Find where the given text appears and provide that cell's center as (X, Y) coordinate. 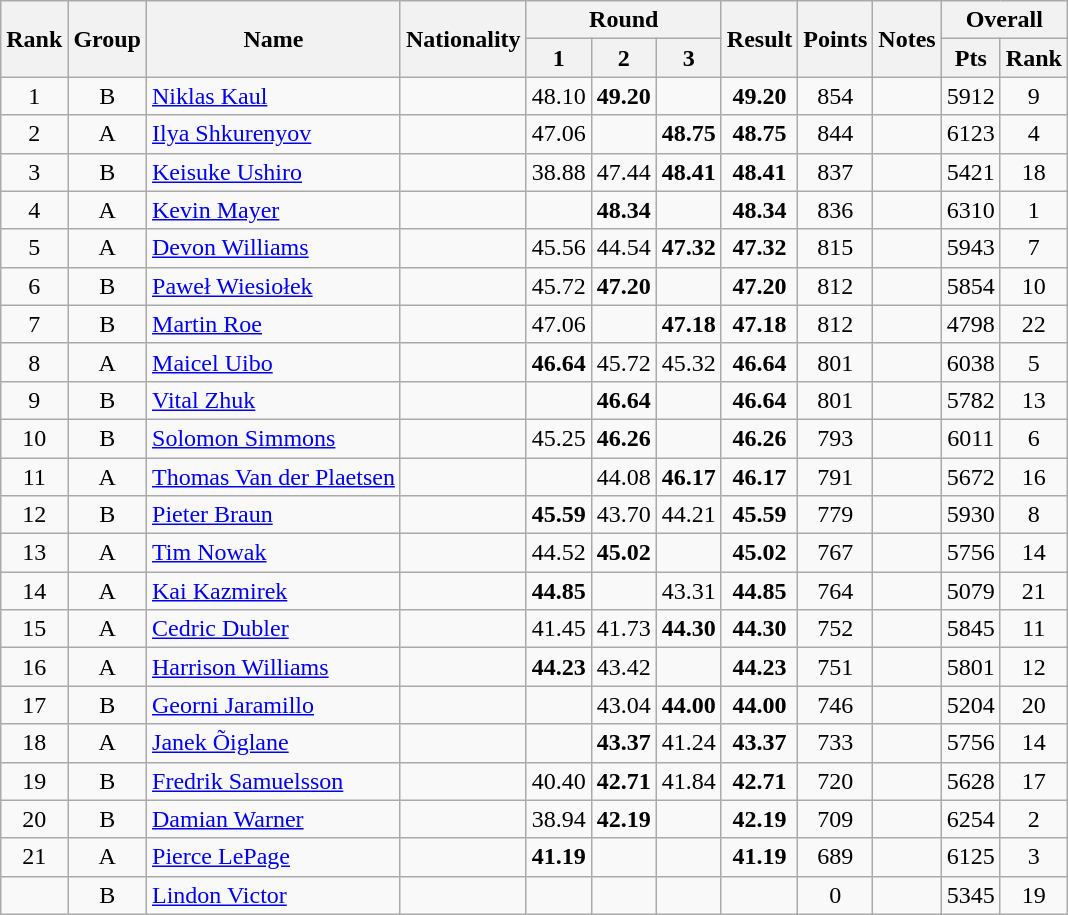
764 (836, 591)
6123 (970, 134)
5628 (970, 781)
43.31 (688, 591)
Tim Nowak (274, 553)
Round (624, 20)
Georni Jaramillo (274, 705)
38.94 (558, 819)
791 (836, 477)
5204 (970, 705)
38.88 (558, 172)
15 (34, 629)
43.42 (624, 667)
41.45 (558, 629)
5345 (970, 895)
Group (108, 39)
854 (836, 96)
Harrison Williams (274, 667)
6125 (970, 857)
Janek Õiglane (274, 743)
746 (836, 705)
Nationality (463, 39)
733 (836, 743)
41.24 (688, 743)
Thomas Van der Plaetsen (274, 477)
Paweł Wiesiołek (274, 286)
0 (836, 895)
5845 (970, 629)
Pieter Braun (274, 515)
5930 (970, 515)
Kevin Mayer (274, 210)
44.52 (558, 553)
836 (836, 210)
43.04 (624, 705)
Points (836, 39)
5672 (970, 477)
48.10 (558, 96)
837 (836, 172)
Vital Zhuk (274, 400)
Pts (970, 58)
Maicel Uibo (274, 362)
Cedric Dubler (274, 629)
Damian Warner (274, 819)
709 (836, 819)
Overall (1004, 20)
767 (836, 553)
5912 (970, 96)
Niklas Kaul (274, 96)
Martin Roe (274, 324)
Solomon Simmons (274, 438)
793 (836, 438)
5801 (970, 667)
41.84 (688, 781)
5854 (970, 286)
5943 (970, 248)
Name (274, 39)
779 (836, 515)
4798 (970, 324)
844 (836, 134)
Keisuke Ushiro (274, 172)
752 (836, 629)
Pierce LePage (274, 857)
22 (1034, 324)
5421 (970, 172)
6011 (970, 438)
720 (836, 781)
689 (836, 857)
6254 (970, 819)
40.40 (558, 781)
751 (836, 667)
6310 (970, 210)
44.54 (624, 248)
815 (836, 248)
5079 (970, 591)
Ilya Shkurenyov (274, 134)
47.44 (624, 172)
45.25 (558, 438)
Fredrik Samuelsson (274, 781)
41.73 (624, 629)
6038 (970, 362)
43.70 (624, 515)
Notes (907, 39)
Kai Kazmirek (274, 591)
45.32 (688, 362)
45.56 (558, 248)
5782 (970, 400)
Devon Williams (274, 248)
44.21 (688, 515)
Result (759, 39)
Lindon Victor (274, 895)
44.08 (624, 477)
